Provide the [x, y] coordinate of the cell's center where the given text is located.  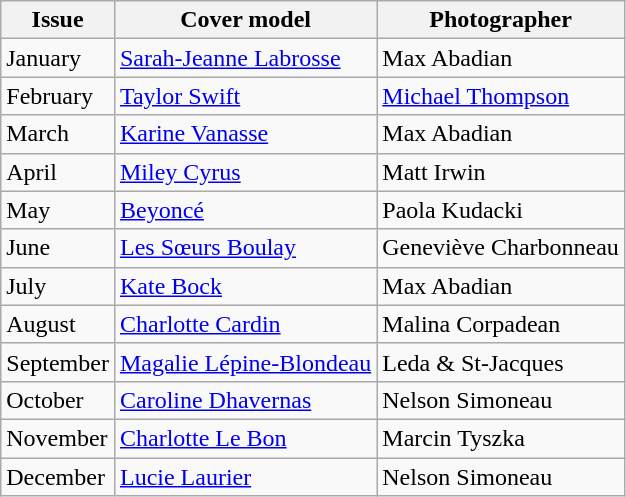
Les Sœurs Boulay [245, 248]
Cover model [245, 20]
Matt Irwin [501, 172]
Caroline Dhavernas [245, 400]
February [58, 96]
Issue [58, 20]
Taylor Swift [245, 96]
May [58, 210]
Karine Vanasse [245, 134]
April [58, 172]
Photographer [501, 20]
Beyoncé [245, 210]
December [58, 477]
June [58, 248]
Malina Corpadean [501, 324]
Leda & St-Jacques [501, 362]
Magalie Lépine-Blondeau [245, 362]
Paola Kudacki [501, 210]
Kate Bock [245, 286]
Michael Thompson [501, 96]
March [58, 134]
January [58, 58]
Charlotte Cardin [245, 324]
Sarah-Jeanne Labrosse [245, 58]
Marcin Tyszka [501, 438]
October [58, 400]
Miley Cyrus [245, 172]
July [58, 286]
August [58, 324]
Charlotte Le Bon [245, 438]
Lucie Laurier [245, 477]
September [58, 362]
November [58, 438]
Geneviève Charbonneau [501, 248]
